Detect which cell encompasses the target text, then output its [X, Y] center coordinate. 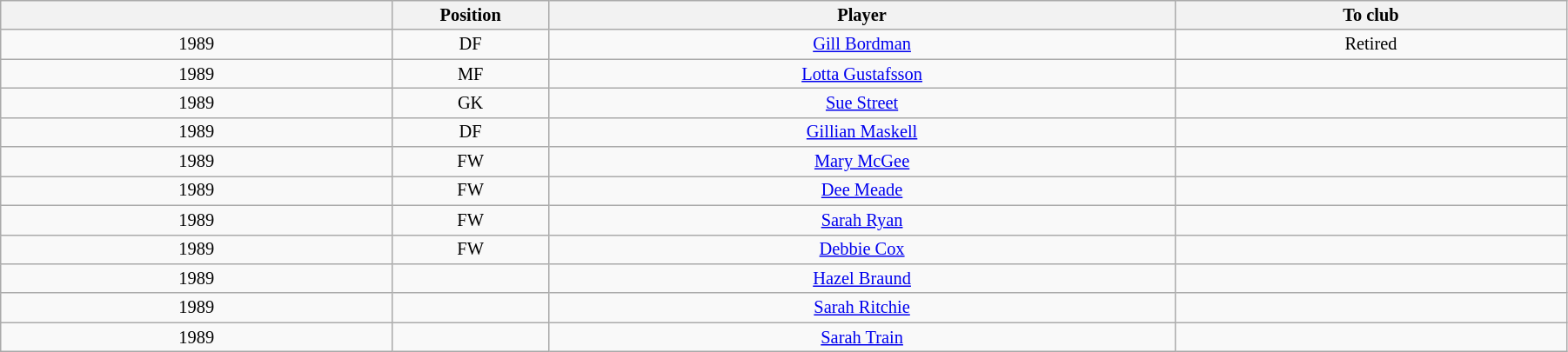
Position [471, 15]
Debbie Cox [862, 249]
Sarah Ryan [862, 220]
Hazel Braund [862, 278]
GK [471, 103]
Gill Bordman [862, 44]
Gillian Maskell [862, 132]
Player [862, 15]
Dee Meade [862, 190]
MF [471, 74]
Sue Street [862, 103]
To club [1371, 15]
Mary McGee [862, 162]
Lotta Gustafsson [862, 74]
Retired [1371, 44]
Sarah Train [862, 337]
Sarah Ritchie [862, 308]
